Extract the (x, y) coordinate from the center of the cell holding the provided text.  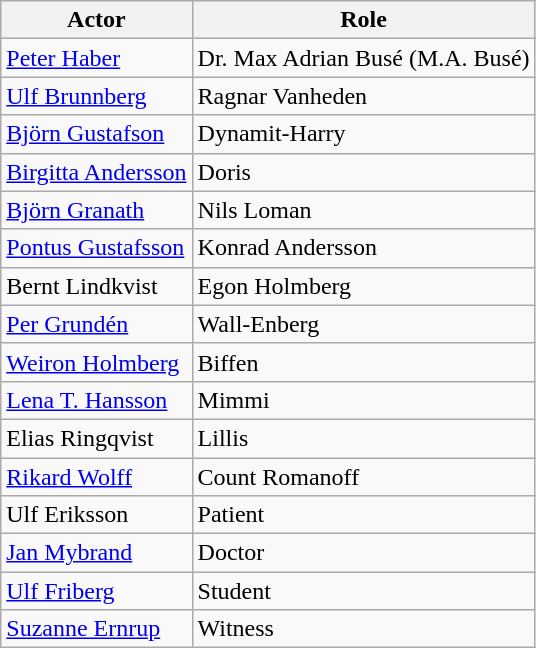
Jan Mybrand (96, 553)
Mimmi (364, 400)
Björn Granath (96, 210)
Peter Haber (96, 58)
Elias Ringqvist (96, 438)
Birgitta Andersson (96, 172)
Doris (364, 172)
Biffen (364, 362)
Björn Gustafson (96, 134)
Role (364, 20)
Ulf Eriksson (96, 515)
Dr. Max Adrian Busé (M.A. Busé) (364, 58)
Doctor (364, 553)
Student (364, 591)
Ulf Brunnberg (96, 96)
Patient (364, 515)
Wall-Enberg (364, 324)
Ragnar Vanheden (364, 96)
Lillis (364, 438)
Dynamit-Harry (364, 134)
Per Grundén (96, 324)
Ulf Friberg (96, 591)
Egon Holmberg (364, 286)
Konrad Andersson (364, 248)
Suzanne Ernrup (96, 629)
Lena T. Hansson (96, 400)
Weiron Holmberg (96, 362)
Rikard Wolff (96, 477)
Nils Loman (364, 210)
Witness (364, 629)
Actor (96, 20)
Count Romanoff (364, 477)
Pontus Gustafsson (96, 248)
Bernt Lindkvist (96, 286)
